Pinpoint the cell where the given text exists, returning its (X, Y) midpoint coordinate. 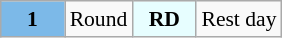
RD (164, 19)
Rest day (238, 19)
Round (99, 19)
1 (32, 19)
